Identify which cell holds the provided text, then report its (x, y) central coordinate. 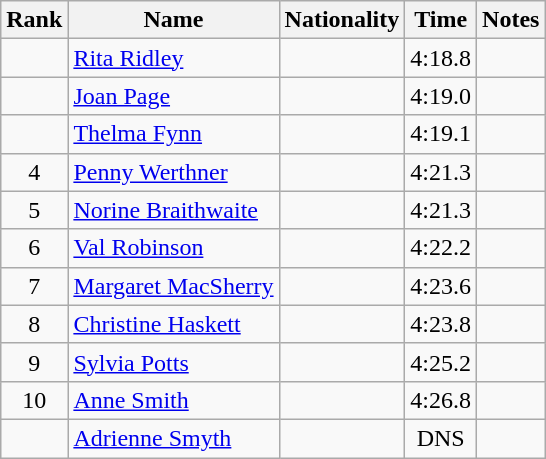
4:26.8 (441, 400)
Thelma Fynn (174, 134)
4:25.2 (441, 362)
5 (34, 210)
Nationality (342, 20)
Penny Werthner (174, 172)
Joan Page (174, 96)
Notes (511, 20)
Adrienne Smyth (174, 438)
9 (34, 362)
4:23.8 (441, 324)
4:18.8 (441, 58)
4 (34, 172)
Anne Smith (174, 400)
Name (174, 20)
DNS (441, 438)
4:19.0 (441, 96)
Christine Haskett (174, 324)
Rita Ridley (174, 58)
Margaret MacSherry (174, 286)
Val Robinson (174, 248)
7 (34, 286)
10 (34, 400)
Norine Braithwaite (174, 210)
4:22.2 (441, 248)
Sylvia Potts (174, 362)
Rank (34, 20)
6 (34, 248)
Time (441, 20)
8 (34, 324)
4:23.6 (441, 286)
4:19.1 (441, 134)
